Search for the cell housing the specified text and yield its [x, y] center coordinate. 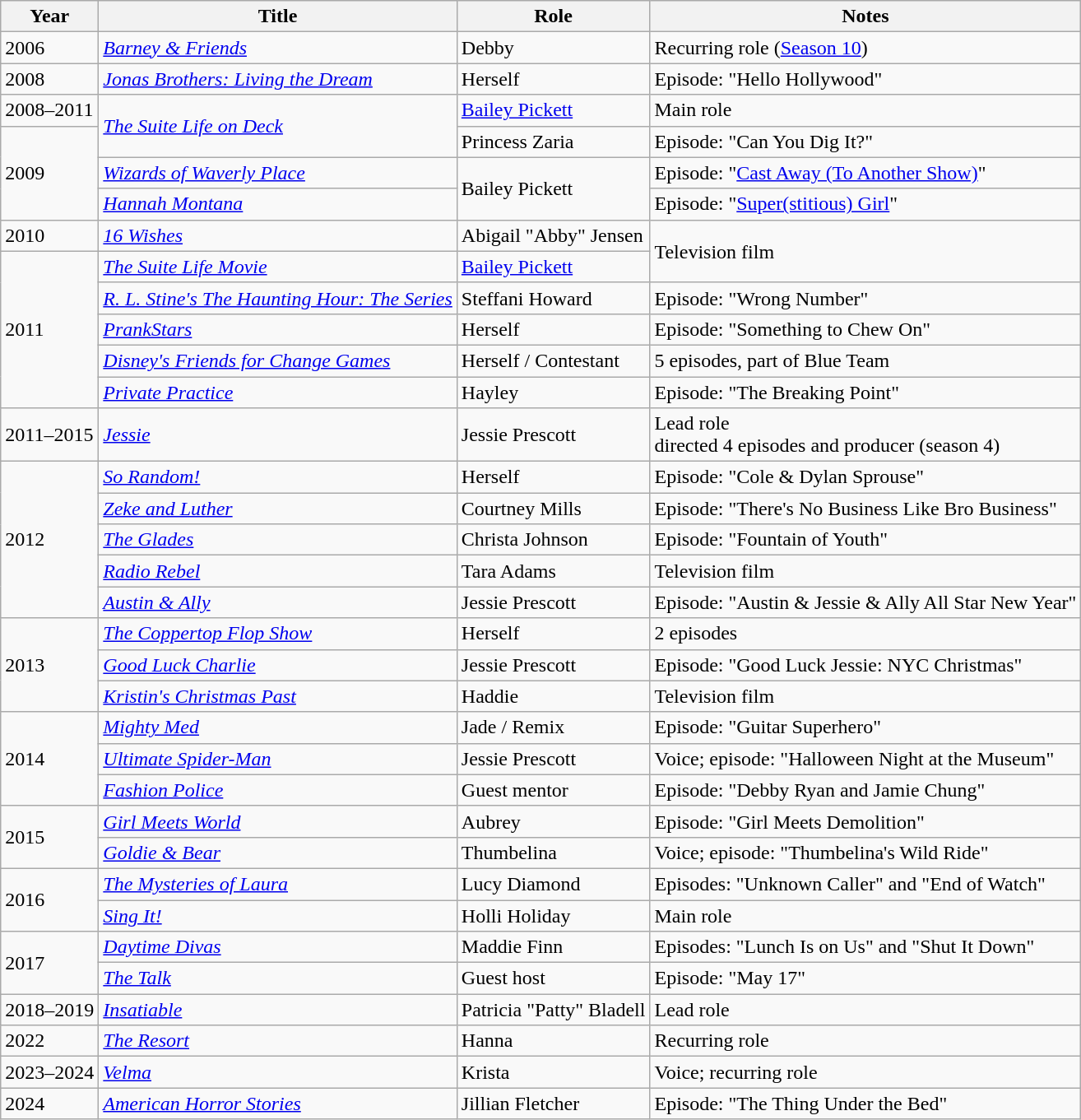
2022 [49, 1041]
2024 [49, 1104]
Episode: "Cast Away (To Another Show)" [865, 173]
2012 [49, 540]
Zeke and Luther [278, 509]
Episode: "Guitar Superhero" [865, 727]
Krista [553, 1072]
Ultimate Spider-Man [278, 759]
Episode: "Can You Dig It?" [865, 142]
Episodes: "Lunch Is on Us" and "Shut It Down" [865, 947]
Jessie [278, 435]
5 episodes, part of Blue Team [865, 360]
Episode: "Cole & Dylan Sprouse" [865, 477]
Wizards of Waverly Place [278, 173]
Abigail "Abby" Jensen [553, 235]
2011–2015 [49, 435]
Episode: "Girl Meets Demolition" [865, 821]
Fashion Police [278, 790]
Jade / Remix [553, 727]
Mighty Med [278, 727]
Jillian Fletcher [553, 1104]
Kristin's Christmas Past [278, 696]
Notes [865, 16]
Episode: "The Thing Under the Bed" [865, 1104]
2014 [49, 759]
2017 [49, 963]
Episode: "Hello Hollywood" [865, 79]
Daytime Divas [278, 947]
2018–2019 [49, 1010]
The Resort [278, 1041]
Good Luck Charlie [278, 665]
Episode: "There's No Business Like Bro Business" [865, 509]
Episode: "May 17" [865, 978]
16 Wishes [278, 235]
The Mysteries of Laura [278, 884]
Episode: "Good Luck Jessie: NYC Christmas" [865, 665]
Tara Adams [553, 571]
R. L. Stine's The Haunting Hour: The Series [278, 298]
Princess Zaria [553, 142]
Episode: "Super(stitious) Girl" [865, 204]
Goldie & Bear [278, 853]
Barney & Friends [278, 48]
Episode: "Debby Ryan and Jamie Chung" [865, 790]
2023–2024 [49, 1072]
Guest mentor [553, 790]
Voice; recurring role [865, 1072]
Hayley [553, 393]
PrankStars [278, 329]
2011 [49, 329]
2008 [49, 79]
Insatiable [278, 1010]
Aubrey [553, 821]
Steffani Howard [553, 298]
Girl Meets World [278, 821]
Hannah Montana [278, 204]
2016 [49, 899]
Radio Rebel [278, 571]
American Horror Stories [278, 1104]
Recurring role [865, 1041]
Lead roledirected 4 episodes and producer (season 4) [865, 435]
Maddie Finn [553, 947]
Private Practice [278, 393]
The Talk [278, 978]
Lead role [865, 1010]
Role [553, 16]
The Suite Life Movie [278, 267]
Episode: "Wrong Number" [865, 298]
2009 [49, 173]
Episode: "Fountain of Youth" [865, 540]
Austin & Ally [278, 602]
Episode: "Austin & Jessie & Ally All Star New Year" [865, 602]
Velma [278, 1072]
2006 [49, 48]
Thumbelina [553, 853]
Holli Holiday [553, 916]
Jonas Brothers: Living the Dream [278, 79]
Herself / Contestant [553, 360]
2 episodes [865, 634]
Voice; episode: "Thumbelina's Wild Ride" [865, 853]
2015 [49, 837]
The Suite Life on Deck [278, 126]
Year [49, 16]
The Glades [278, 540]
Guest host [553, 978]
Episodes: "Unknown Caller" and "End of Watch" [865, 884]
Episode: "The Breaking Point" [865, 393]
Christa Johnson [553, 540]
2013 [49, 665]
Hanna [553, 1041]
Debby [553, 48]
The Coppertop Flop Show [278, 634]
Lucy Diamond [553, 884]
Recurring role (Season 10) [865, 48]
So Random! [278, 477]
Disney's Friends for Change Games [278, 360]
Episode: "Something to Chew On" [865, 329]
Courtney Mills [553, 509]
2010 [49, 235]
2008–2011 [49, 110]
Voice; episode: "Halloween Night at the Museum" [865, 759]
Patricia "Patty" Bladell [553, 1010]
Title [278, 16]
Haddie [553, 696]
Sing It! [278, 916]
